Capture the cell that displays the provided text and extract its (X, Y) central coordinate. 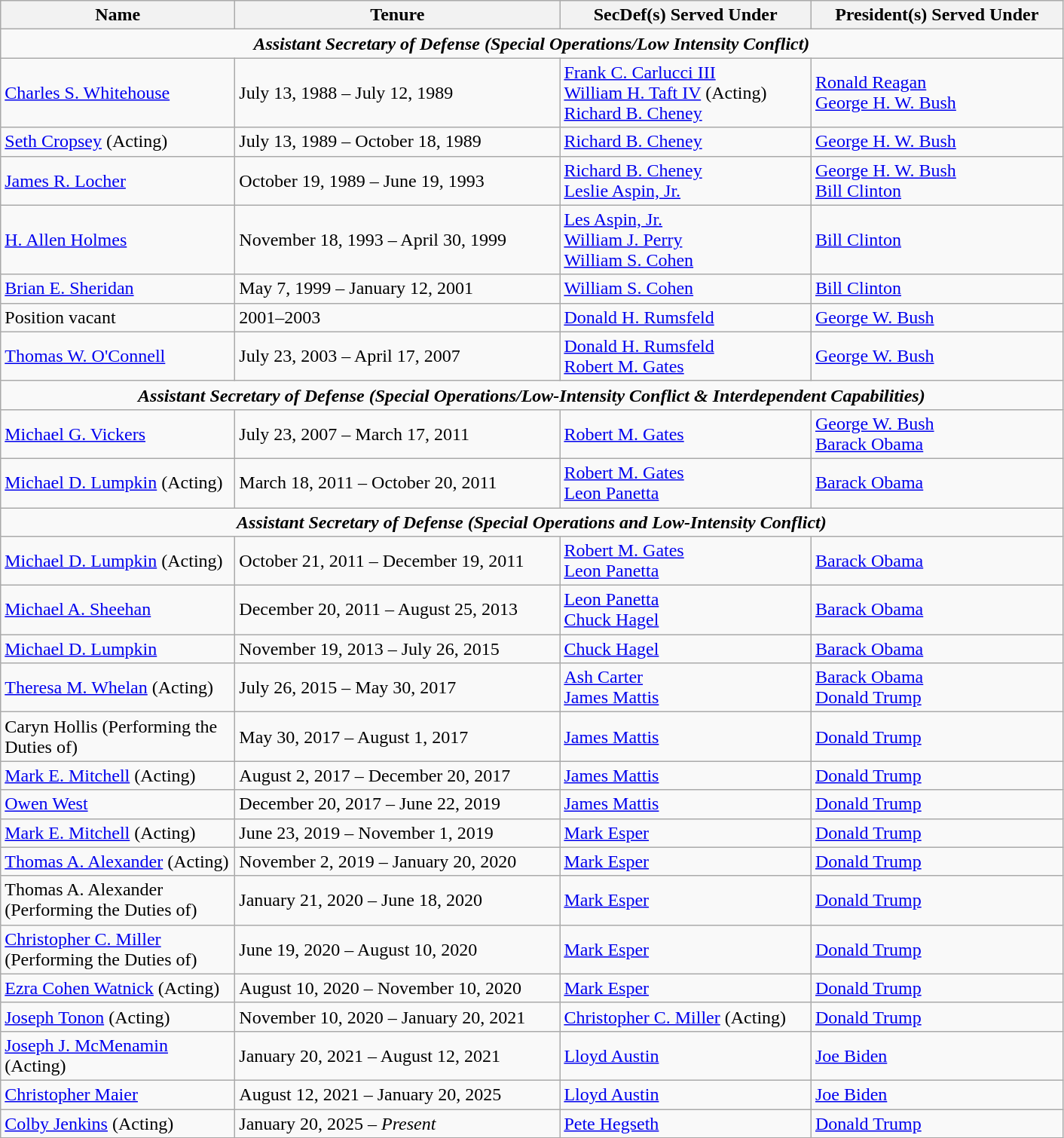
December 20, 2017 – June 22, 2019 (398, 804)
Assistant Secretary of Defense (Special Operations/Low-Intensity Conflict & Interdependent Capabilities) (532, 395)
Christopher C. Miller (Performing the Duties of) (118, 950)
Joseph Tonon (Acting) (118, 1017)
Leon Panetta Chuck Hagel (686, 610)
January 20, 2021 – August 12, 2021 (398, 1055)
May 7, 1999 – January 12, 2001 (398, 289)
August 10, 2020 – November 10, 2020 (398, 988)
June 23, 2019 – November 1, 2019 (398, 833)
Donald H. Rumsfeld Robert M. Gates (686, 356)
George H. W. Bush (937, 142)
July 13, 1988 – July 12, 1989 (398, 93)
Theresa M. Whelan (Acting) (118, 687)
Colby Jenkins (Acting) (118, 1124)
July 13, 1989 – October 18, 1989 (398, 142)
Frank C. Carlucci III William H. Taft IV (Acting) Richard B. Cheney (686, 93)
Michael D. Lumpkin (118, 649)
James R. Locher (118, 181)
November 19, 2013 – July 26, 2015 (398, 649)
Owen West (118, 804)
July 23, 2003 – April 17, 2007 (398, 356)
Seth Cropsey (Acting) (118, 142)
George W. Bush Barack Obama (937, 434)
January 20, 2025 – Present (398, 1124)
Assistant Secretary of Defense (Special Operations/Low Intensity Conflict) (532, 44)
October 19, 1989 – June 19, 1993 (398, 181)
November 10, 2020 – January 20, 2021 (398, 1017)
H. Allen Holmes (118, 240)
Tenure (398, 15)
Pete Hegseth (686, 1124)
Ezra Cohen Watnick (Acting) (118, 988)
November 2, 2019 – January 20, 2020 (398, 861)
January 21, 2020 – June 18, 2020 (398, 900)
Barack Obama Donald Trump (937, 687)
Les Aspin, Jr. William J. Perry William S. Cohen (686, 240)
Caryn Hollis (Performing the Duties of) (118, 737)
July 26, 2015 – May 30, 2017 (398, 687)
Charles S. Whitehouse (118, 93)
Ash Carter James Mattis (686, 687)
Chuck Hagel (686, 649)
2001–2003 (398, 317)
Thomas A. Alexander (Acting) (118, 861)
Name (118, 15)
Michael G. Vickers (118, 434)
Robert M. Gates (686, 434)
Michael A. Sheehan (118, 610)
Christopher C. Miller (Acting) (686, 1017)
SecDef(s) Served Under (686, 15)
August 12, 2021 – January 20, 2025 (398, 1094)
August 2, 2017 – December 20, 2017 (398, 775)
June 19, 2020 – August 10, 2020 (398, 950)
Assistant Secretary of Defense (Special Operations and Low-Intensity Conflict) (532, 522)
December 20, 2011 – August 25, 2013 (398, 610)
William S. Cohen (686, 289)
George H. W. Bush Bill Clinton (937, 181)
May 30, 2017 – August 1, 2017 (398, 737)
Position vacant (118, 317)
November 18, 1993 – April 30, 1999 (398, 240)
Christopher Maier (118, 1094)
Thomas A. Alexander (Performing the Duties of) (118, 900)
Thomas W. O'Connell (118, 356)
Donald H. Rumsfeld (686, 317)
Ronald Reagan George H. W. Bush (937, 93)
March 18, 2011 – October 20, 2011 (398, 482)
Brian E. Sheridan (118, 289)
October 21, 2011 – December 19, 2011 (398, 561)
President(s) Served Under (937, 15)
Richard B. Cheney (686, 142)
Richard B. Cheney Leslie Aspin, Jr. (686, 181)
July 23, 2007 – March 17, 2011 (398, 434)
Joseph J. McMenamin (Acting) (118, 1055)
